Return [X, Y] of the center of cell containing provided text 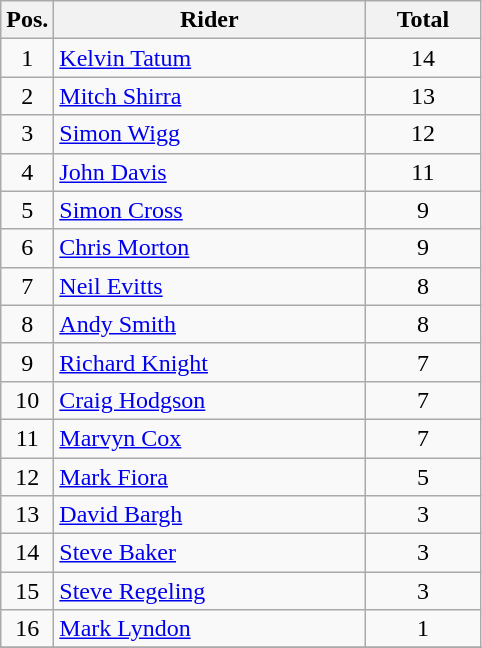
Simon Cross [210, 210]
Mitch Shirra [210, 96]
David Bargh [210, 515]
Pos. [28, 20]
Marvyn Cox [210, 438]
Andy Smith [210, 324]
10 [28, 400]
Chris Morton [210, 248]
Mark Lyndon [210, 629]
Neil Evitts [210, 286]
4 [28, 172]
Steve Baker [210, 553]
Kelvin Tatum [210, 58]
Mark Fiora [210, 477]
Simon Wigg [210, 134]
John Davis [210, 172]
16 [28, 629]
Richard Knight [210, 362]
Rider [210, 20]
Craig Hodgson [210, 400]
Steve Regeling [210, 591]
6 [28, 248]
2 [28, 96]
Total [423, 20]
15 [28, 591]
